Return the [x, y] coordinate for the center point of the cell that contains the specified text.  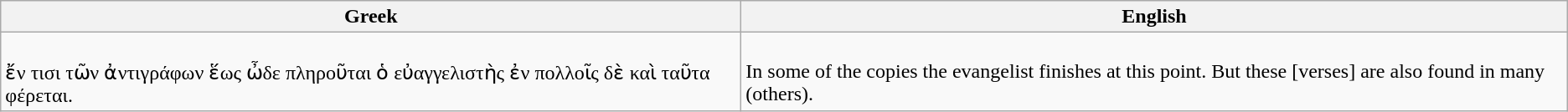
In some of the copies the evangelist finishes at this point. But these [verses] are also found in many (others). [1154, 72]
ἔν τισι τῶν ἀντιγράφων ἕως ὦδε πληροῦται ὁ εὐαγγελιστὴς ἐν πολλοῖς δὲ καὶ ταῦτα φέρεται. [371, 72]
English [1154, 17]
Greek [371, 17]
